Detect which cell encompasses the target text, then output its (x, y) center coordinate. 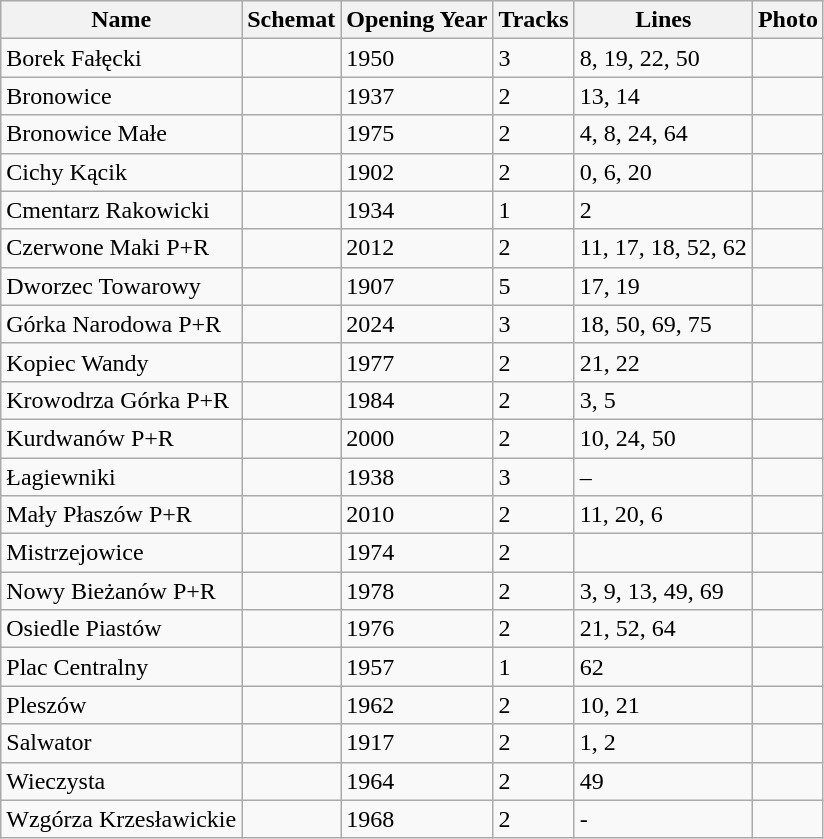
Kurdwanów P+R (122, 438)
Nowy Bieżanów P+R (122, 591)
8, 19, 22, 50 (663, 58)
1917 (417, 743)
1977 (417, 362)
Opening Year (417, 20)
Łagiewniki (122, 477)
Bronowice (122, 96)
1964 (417, 781)
Mistrzejowice (122, 553)
1937 (417, 96)
Górka Narodowa P+R (122, 324)
Wieczysta (122, 781)
Bronowice Małe (122, 134)
18, 50, 69, 75 (663, 324)
Photo (788, 20)
1974 (417, 553)
- (663, 819)
Name (122, 20)
17, 19 (663, 286)
10, 24, 50 (663, 438)
1934 (417, 210)
Plac Centralny (122, 667)
1984 (417, 400)
Cmentarz Rakowicki (122, 210)
Krowodrza Górka P+R (122, 400)
1902 (417, 172)
49 (663, 781)
1, 2 (663, 743)
2000 (417, 438)
3, 9, 13, 49, 69 (663, 591)
Kopiec Wandy (122, 362)
62 (663, 667)
Cichy Kącik (122, 172)
3, 5 (663, 400)
2012 (417, 248)
Wzgórza Krzesławickie (122, 819)
Lines (663, 20)
1978 (417, 591)
Salwator (122, 743)
1975 (417, 134)
5 (534, 286)
1962 (417, 705)
– (663, 477)
2024 (417, 324)
11, 17, 18, 52, 62 (663, 248)
Dworzec Towarowy (122, 286)
21, 52, 64 (663, 629)
Czerwone Maki P+R (122, 248)
1957 (417, 667)
1968 (417, 819)
1938 (417, 477)
2010 (417, 515)
1976 (417, 629)
Borek Fałęcki (122, 58)
Mały Płaszów P+R (122, 515)
4, 8, 24, 64 (663, 134)
10, 21 (663, 705)
Osiedle Piastów (122, 629)
1907 (417, 286)
0, 6, 20 (663, 172)
Schemat (292, 20)
13, 14 (663, 96)
Pleszów (122, 705)
1950 (417, 58)
Tracks (534, 20)
11, 20, 6 (663, 515)
21, 22 (663, 362)
